Capture the cell that displays the provided text and extract its [x, y] central coordinate. 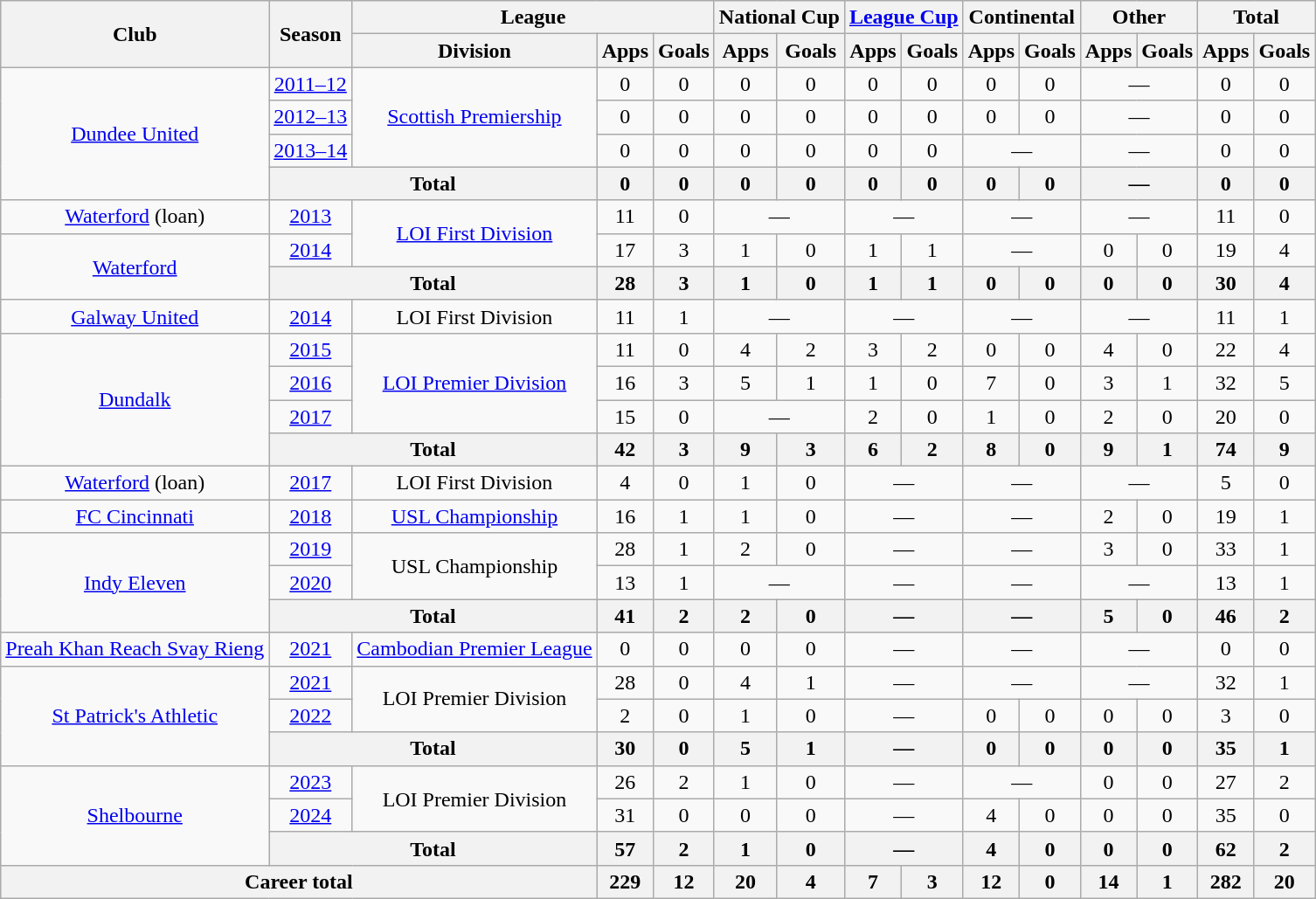
FC Cincinnati [135, 516]
League [533, 17]
2013 [311, 217]
26 [625, 782]
62 [1226, 848]
Dundee United [135, 134]
2015 [311, 349]
2023 [311, 782]
Waterford [135, 266]
27 [1226, 782]
League Cup [904, 17]
Scottish Premiership [474, 117]
2018 [311, 516]
41 [625, 616]
2013–14 [311, 150]
Dundalk [135, 399]
17 [625, 250]
2020 [311, 583]
33 [1226, 550]
Other [1139, 17]
2012–13 [311, 117]
Season [311, 34]
42 [625, 450]
Indy Eleven [135, 583]
74 [1226, 450]
St Patrick's Athletic [135, 716]
46 [1226, 616]
15 [625, 417]
282 [1226, 882]
2011–12 [311, 84]
2024 [311, 815]
Shelbourne [135, 815]
Continental [1022, 17]
Career total [299, 882]
2022 [311, 716]
Division [474, 51]
2019 [311, 550]
Club [135, 34]
22 [1226, 349]
Galway United [135, 316]
2016 [311, 383]
31 [625, 815]
8 [991, 450]
Cambodian Premier League [474, 649]
14 [1108, 882]
6 [872, 450]
57 [625, 848]
National Cup [779, 17]
229 [625, 882]
Preah Khan Reach Svay Rieng [135, 649]
